Output the [x, y] coordinate of the center of the cell containing the given text.  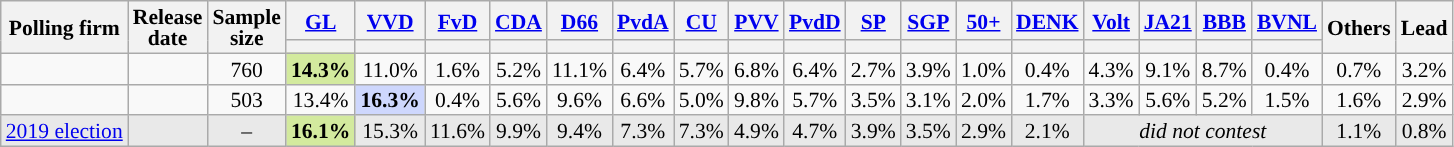
Releasedate [168, 27]
3.2% [1424, 68]
SGP [928, 20]
9.6% [580, 100]
6.6% [643, 100]
GL [320, 20]
1.7% [1047, 100]
9.4% [580, 132]
8.7% [1224, 68]
did not contest [1203, 132]
760 [246, 68]
9.9% [518, 132]
PVV [756, 20]
11.6% [458, 132]
1.1% [1359, 132]
3.1% [928, 100]
503 [246, 100]
50+ [984, 20]
2.7% [874, 68]
2.1% [1047, 132]
9.8% [756, 100]
1.0% [984, 68]
16.3% [390, 100]
0.8% [1424, 132]
FvD [458, 20]
6.8% [756, 68]
PvdA [643, 20]
PvdD [815, 20]
Others [1359, 27]
Volt [1112, 20]
15.3% [390, 132]
5.0% [702, 100]
– [246, 132]
4.9% [756, 132]
11.1% [580, 68]
2019 election [64, 132]
3.3% [1112, 100]
14.3% [320, 68]
SP [874, 20]
DENK [1047, 20]
11.0% [390, 68]
4.3% [1112, 68]
0.7% [1359, 68]
JA21 [1168, 20]
16.1% [320, 132]
CU [702, 20]
Samplesize [246, 27]
2.0% [984, 100]
BBB [1224, 20]
9.1% [1168, 68]
1.5% [1287, 100]
Polling firm [64, 27]
CDA [518, 20]
13.4% [320, 100]
D66 [580, 20]
4.7% [815, 132]
VVD [390, 20]
BVNL [1287, 20]
Lead [1424, 27]
